Identify which cell holds the provided text, then report its [x, y] central coordinate. 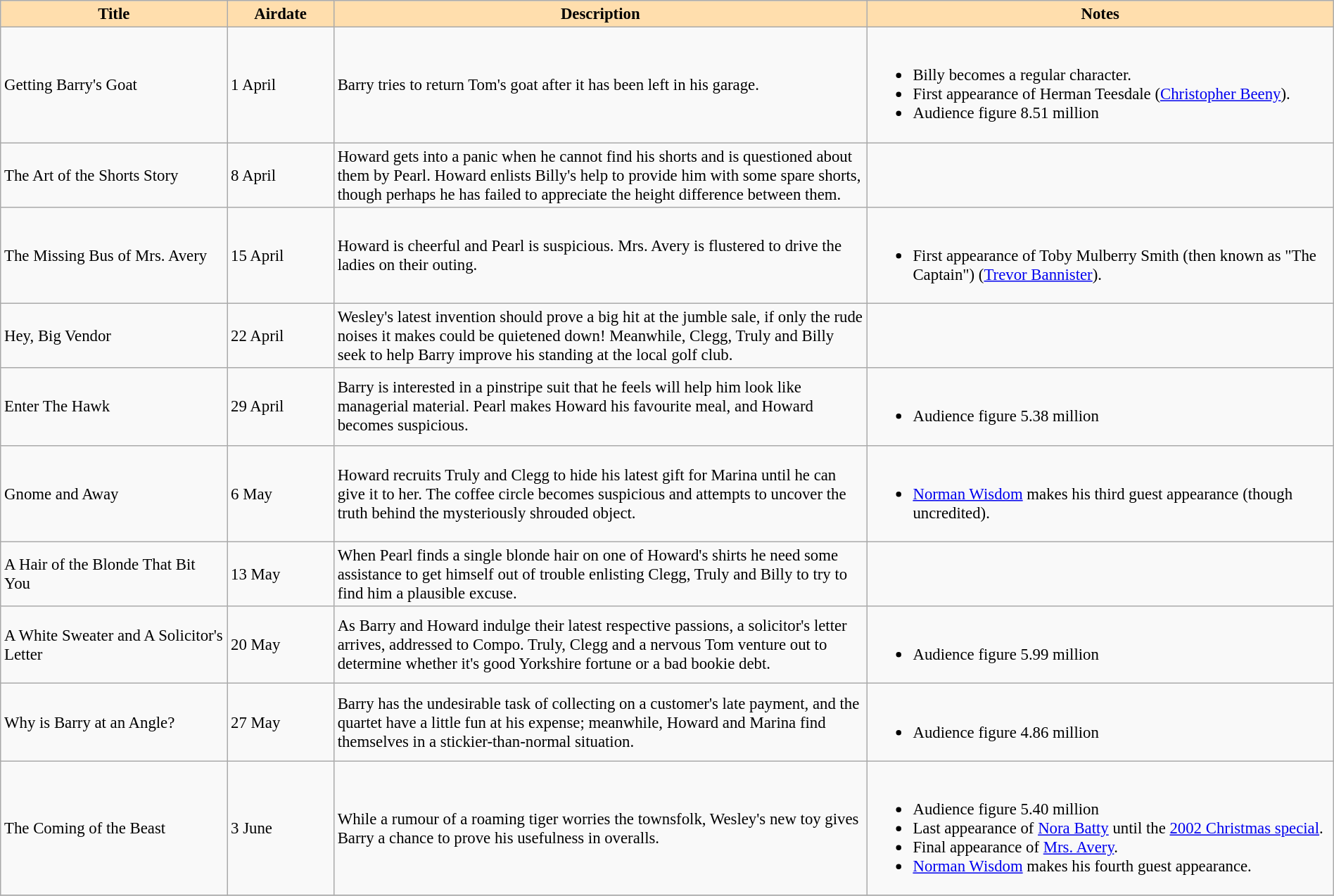
Description [600, 14]
Getting Barry's Goat [114, 85]
Norman Wisdom makes his third guest appearance (though uncredited). [1100, 494]
8 April [281, 175]
The Art of the Shorts Story [114, 175]
First appearance of Toby Mulberry Smith (then known as "The Captain") (Trevor Bannister). [1100, 255]
15 April [281, 255]
While a rumour of a roaming tiger worries the townsfolk, Wesley's new toy gives Barry a chance to prove his usefulness in overalls. [600, 828]
Audience figure 5.38 million [1100, 407]
20 May [281, 645]
Hey, Big Vendor [114, 335]
Title [114, 14]
1 April [281, 85]
Gnome and Away [114, 494]
3 June [281, 828]
A Hair of the Blonde That Bit You [114, 574]
A White Sweater and A Solicitor's Letter [114, 645]
Audience figure 4.86 million [1100, 722]
The Coming of the Beast [114, 828]
Notes [1100, 14]
Audience figure 5.99 million [1100, 645]
Why is Barry at an Angle? [114, 722]
27 May [281, 722]
22 April [281, 335]
Enter The Hawk [114, 407]
Billy becomes a regular character.First appearance of Herman Teesdale (Christopher Beeny).Audience figure 8.51 million [1100, 85]
Airdate [281, 14]
29 April [281, 407]
6 May [281, 494]
The Missing Bus of Mrs. Avery [114, 255]
Howard is cheerful and Pearl is suspicious. Mrs. Avery is flustered to drive the ladies on their outing. [600, 255]
13 May [281, 574]
Barry tries to return Tom's goat after it has been left in his garage. [600, 85]
